Find where the given text appears and provide that cell's center as [X, Y] coordinate. 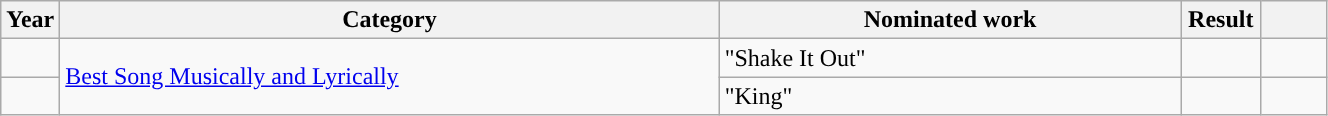
Nominated work [950, 20]
Category [390, 20]
Result [1221, 20]
Best Song Musically and Lyrically [390, 77]
Year [30, 20]
"King" [950, 96]
"Shake It Out" [950, 58]
